Determine the [x, y] coordinate at the center of the cell enclosing the given text.  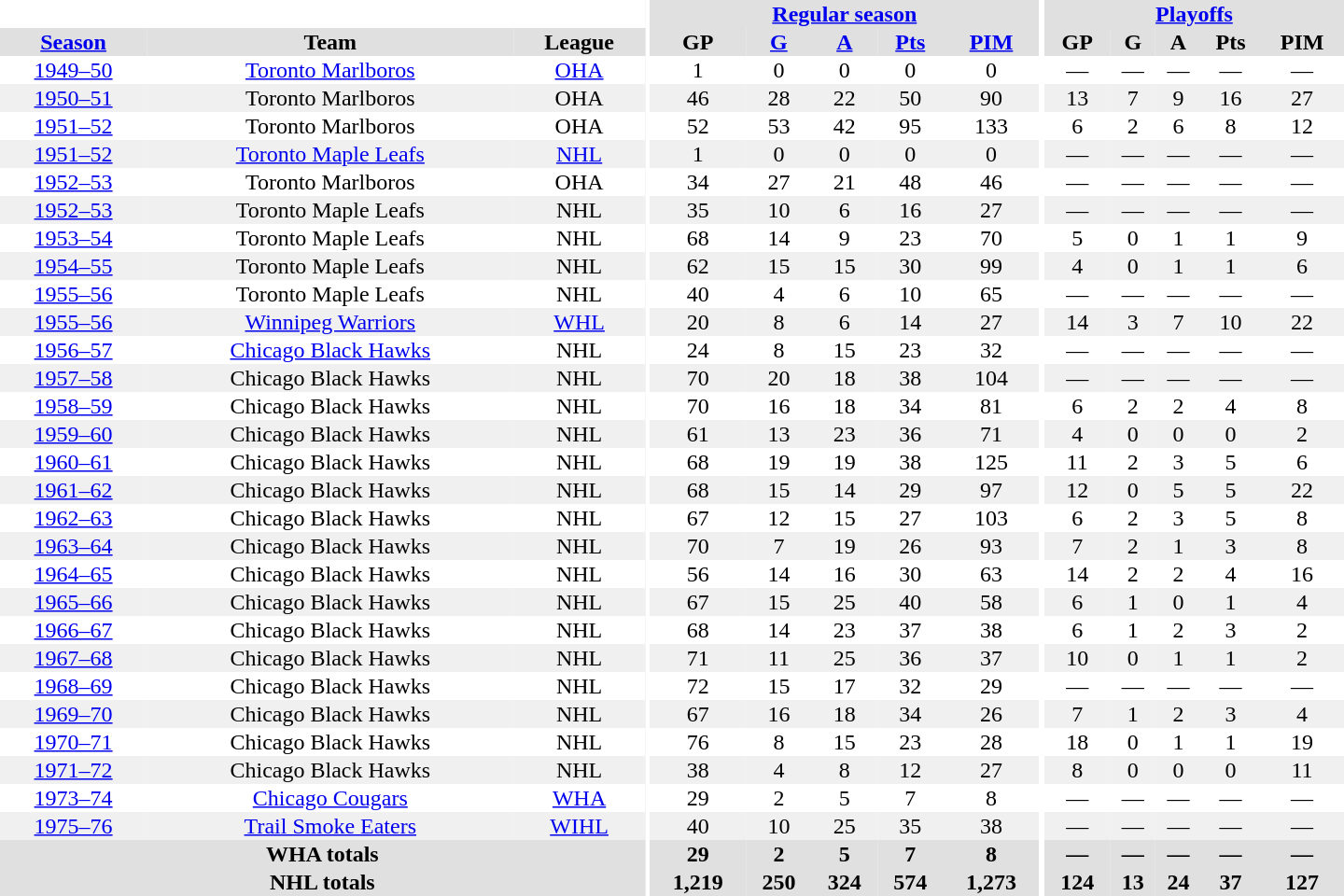
WHL [579, 322]
125 [991, 462]
17 [845, 686]
50 [910, 98]
76 [698, 742]
1953–54 [73, 238]
1963–64 [73, 546]
1969–70 [73, 714]
65 [991, 294]
61 [698, 434]
1,219 [698, 882]
1954–55 [73, 266]
104 [991, 378]
62 [698, 266]
53 [778, 126]
1962–63 [73, 518]
1973–74 [73, 798]
1971–72 [73, 770]
1964–65 [73, 574]
1956–57 [73, 350]
56 [698, 574]
63 [991, 574]
103 [991, 518]
1966–67 [73, 630]
1967–68 [73, 658]
1968–69 [73, 686]
WHA totals [323, 854]
58 [991, 602]
90 [991, 98]
Season [73, 42]
WIHL [579, 826]
Regular season [844, 14]
1961–62 [73, 490]
95 [910, 126]
1950–51 [73, 98]
42 [845, 126]
81 [991, 406]
1949–50 [73, 70]
124 [1077, 882]
NHL totals [323, 882]
Team [330, 42]
133 [991, 126]
1965–66 [73, 602]
1975–76 [73, 826]
250 [778, 882]
1,273 [991, 882]
574 [910, 882]
League [579, 42]
52 [698, 126]
Playoffs [1195, 14]
Chicago Cougars [330, 798]
1959–60 [73, 434]
127 [1302, 882]
48 [910, 182]
1960–61 [73, 462]
72 [698, 686]
1958–59 [73, 406]
93 [991, 546]
Trail Smoke Eaters [330, 826]
1957–58 [73, 378]
97 [991, 490]
99 [991, 266]
21 [845, 182]
WHA [579, 798]
324 [845, 882]
Winnipeg Warriors [330, 322]
1970–71 [73, 742]
